Identify which cell holds the provided text, then report its [X, Y] central coordinate. 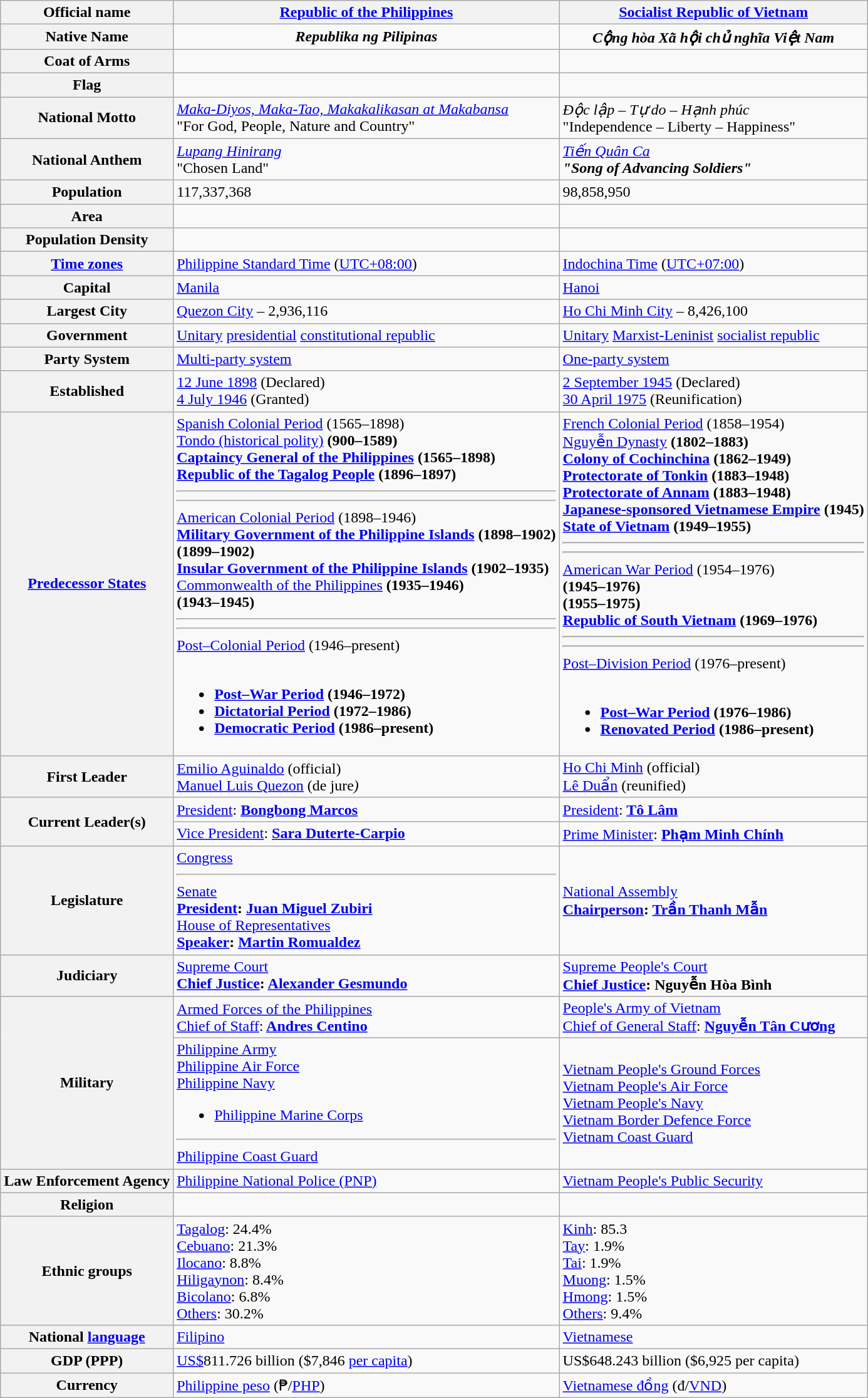
Time zones [87, 264]
Current Leader(s) [87, 822]
Law Enforcement Agency [87, 1181]
Unitary Marxist-Leninist socialist republic [713, 335]
Tiến Quân Ca"Song of Advancing Soldiers" [713, 159]
Predecessor States [87, 584]
Emilio Aguinaldo (official) Manuel Luis Quezon (de jure) [366, 777]
Kinh: 85.3Tay: 1.9%Tai: 1.9%Muong: 1.5%Hmong: 1.5%Others: 9.4% [713, 1270]
98,858,950 [713, 192]
First Leader [87, 777]
Largest City [87, 311]
National Motto [87, 118]
Established [87, 391]
Tagalog: 24.4%Cebuano: 21.3%Ilocano: 8.8%Hiligaynon: 8.4%Bicolano: 6.8%Others: 30.2% [366, 1270]
Philippine Standard Time (UTC+08:00) [366, 264]
Maka-Diyos, Maka-Tao, Makakalikasan at Makabansa"For God, People, Nature and Country" [366, 118]
Capital [87, 287]
US$648.243 billion ($6,925 per capita) [713, 1360]
Republic of the Philippines [366, 13]
Unitary presidential constitutional republic [366, 335]
National Assembly Chairperson: Trần Thanh Mẫn [713, 901]
Hanoi [713, 287]
Coat of Arms [87, 61]
Republika ng Pilipinas [366, 37]
National language [87, 1337]
Government [87, 335]
12 June 1898 (Declared) 4 July 1946 (Granted) [366, 391]
Philippine Army Philippine Air Force Philippine Navy Philippine Marine Corps Philippine Coast Guard [366, 1104]
Quezon City – 2,936,116 [366, 311]
Filipino [366, 1337]
Socialist Republic of Vietnam [713, 13]
Population Density [87, 240]
Population [87, 192]
Philippine National Police (PNP) [366, 1181]
Area [87, 216]
Manila [366, 287]
Vietnam People's Public Security [713, 1181]
Judiciary [87, 976]
Philippine peso (₱/PHP) [366, 1385]
Armed Forces of the PhilippinesChief of Staff: Andres Centino [366, 1017]
Flag [87, 85]
President: Bongbong Marcos [366, 809]
People's Army of VietnamChief of General Staff: Nguyễn Tân Cương [713, 1017]
Multi-party system [366, 359]
Official name [87, 13]
President: Tô Lâm [713, 809]
US$811.726 billion ($7,846 per capita) [366, 1360]
2 September 1945 (Declared) 30 April 1975 (Reunification) [713, 391]
Party System [87, 359]
117,337,368 [366, 192]
One-party system [713, 359]
Congress SenatePresident: Juan Miguel Zubiri House of RepresentativesSpeaker: Martin Romualdez [366, 901]
Religion [87, 1204]
Prime Minister: Phạm Minh Chính [713, 834]
Supreme CourtChief Justice: Alexander Gesmundo [366, 976]
Indochina Time (UTC+07:00) [713, 264]
Military [87, 1083]
GDP (PPP) [87, 1360]
Ho Chi Minh (official) Lê Duẩn (reunified) [713, 777]
Ethnic groups [87, 1270]
National Anthem [87, 159]
Supreme People's CourtChief Justice: Nguyễn Hòa Bình [713, 976]
Legislature [87, 901]
Cộng hòa Xã hội chủ nghĩa Việt Nam [713, 37]
Lupang Hinirang"Chosen Land" [366, 159]
Vietnam People's Ground Forces Vietnam People's Air Force Vietnam People's Navy Vietnam Border Defence Force Vietnam Coast Guard [713, 1104]
Native Name [87, 37]
Vietnamese đồng (đ/VND) [713, 1385]
Ho Chi Minh City – 8,426,100 [713, 311]
Currency [87, 1385]
Vietnamese [713, 1337]
Độc lập – Tự do – Hạnh phúc"Independence – Liberty – Happiness" [713, 118]
Vice President: Sara Duterte-Carpio [366, 834]
